Return [x, y] of the center of cell containing provided text 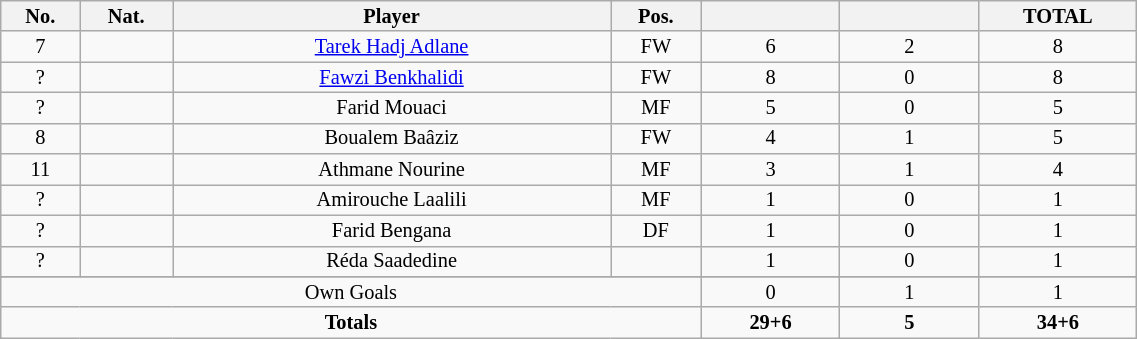
Amirouche Laalili [392, 200]
Athmane Nourine [392, 170]
34+6 [1058, 322]
Pos. [656, 16]
DF [656, 230]
2 [910, 46]
No. [40, 16]
Tarek Hadj Adlane [392, 46]
7 [40, 46]
TOTAL [1058, 16]
6 [770, 46]
Farid Mouaci [392, 108]
Fawzi Benkhalidi [392, 78]
Player [392, 16]
Boualem Baâziz [392, 138]
Totals [351, 322]
Own Goals [351, 292]
29+6 [770, 322]
Réda Saadedine [392, 262]
Nat. [126, 16]
3 [770, 170]
Farid Bengana [392, 230]
11 [40, 170]
